Detect which cell encompasses the target text, then output its (X, Y) center coordinate. 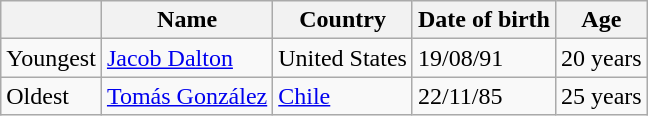
20 years (601, 58)
Age (601, 20)
Chile (343, 96)
Date of birth (484, 20)
Jacob Dalton (186, 58)
19/08/91 (484, 58)
25 years (601, 96)
Name (186, 20)
22/11/85 (484, 96)
United States (343, 58)
Country (343, 20)
Youngest (52, 58)
Tomás González (186, 96)
Oldest (52, 96)
